For the text-containing cell, return its midpoint in [x, y] coordinate format. 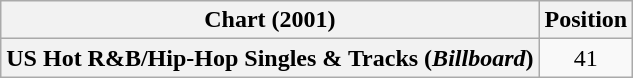
Position [586, 20]
41 [586, 58]
US Hot R&B/Hip-Hop Singles & Tracks (Billboard) [270, 58]
Chart (2001) [270, 20]
